Scan for the cell matching the given text and deliver its [X, Y] coordinate at center. 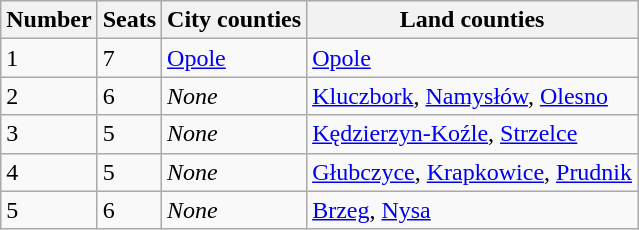
4 [49, 172]
1 [49, 58]
Głubczyce, Krapkowice, Prudnik [472, 172]
Seats [129, 20]
Number [49, 20]
2 [49, 96]
7 [129, 58]
City counties [234, 20]
3 [49, 134]
Kędzierzyn-Koźle, Strzelce [472, 134]
Brzeg, Nysa [472, 210]
Land counties [472, 20]
Kluczbork, Namysłów, Olesno [472, 96]
